Scan for the cell matching the given text and deliver its [x, y] coordinate at center. 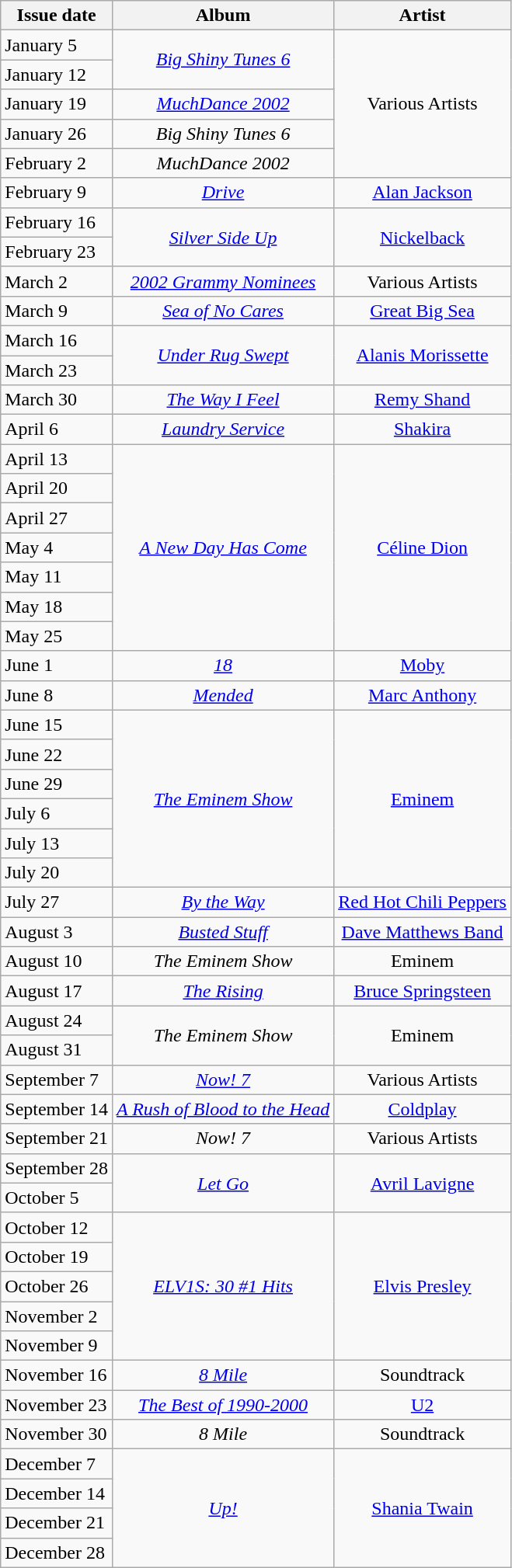
March 16 [57, 340]
February 23 [57, 252]
The Rising [222, 991]
Laundry Service [222, 429]
U2 [423, 1405]
August 31 [57, 1050]
October 12 [57, 1227]
ELV1S: 30 #1 Hits [222, 1286]
The Way I Feel [222, 400]
May 4 [57, 548]
Alan Jackson [423, 193]
September 21 [57, 1139]
February 16 [57, 222]
November 9 [57, 1346]
Busted Stuff [222, 932]
June 1 [57, 666]
Let Go [222, 1183]
July 6 [57, 813]
Shakira [423, 429]
January 19 [57, 104]
A Rush of Blood to the Head [222, 1109]
June 8 [57, 695]
18 [222, 666]
Drive [222, 193]
By the Way [222, 902]
April 20 [57, 488]
February 2 [57, 163]
December 14 [57, 1493]
December 7 [57, 1464]
Great Big Sea [423, 311]
October 26 [57, 1286]
Sea of No Cares [222, 311]
November 30 [57, 1434]
Album [222, 16]
Shania Twain [423, 1508]
Elvis Presley [423, 1286]
March 9 [57, 311]
January 12 [57, 75]
February 9 [57, 193]
April 6 [57, 429]
March 23 [57, 370]
August 3 [57, 932]
June 15 [57, 725]
Nickelback [423, 237]
Moby [423, 666]
November 23 [57, 1405]
August 17 [57, 991]
September 7 [57, 1080]
December 21 [57, 1523]
2002 Grammy Nominees [222, 281]
June 29 [57, 784]
July 27 [57, 902]
May 11 [57, 577]
May 18 [57, 607]
April 13 [57, 459]
May 25 [57, 636]
July 20 [57, 873]
Remy Shand [423, 400]
Alanis Morissette [423, 355]
Silver Side Up [222, 237]
August 10 [57, 961]
Red Hot Chili Peppers [423, 902]
October 19 [57, 1257]
June 22 [57, 754]
November 16 [57, 1375]
September 28 [57, 1168]
Coldplay [423, 1109]
March 2 [57, 281]
March 30 [57, 400]
A New Day Has Come [222, 548]
November 2 [57, 1316]
July 13 [57, 843]
Under Rug Swept [222, 355]
August 24 [57, 1020]
The Best of 1990-2000 [222, 1405]
Avril Lavigne [423, 1183]
September 14 [57, 1109]
January 26 [57, 134]
April 27 [57, 518]
Up! [222, 1508]
Dave Matthews Band [423, 932]
Mended [222, 695]
December 28 [57, 1552]
October 5 [57, 1198]
Artist [423, 16]
Céline Dion [423, 548]
Issue date [57, 16]
Bruce Springsteen [423, 991]
January 5 [57, 45]
Marc Anthony [423, 695]
